Scan for the cell matching the given text and deliver its (X, Y) coordinate at center. 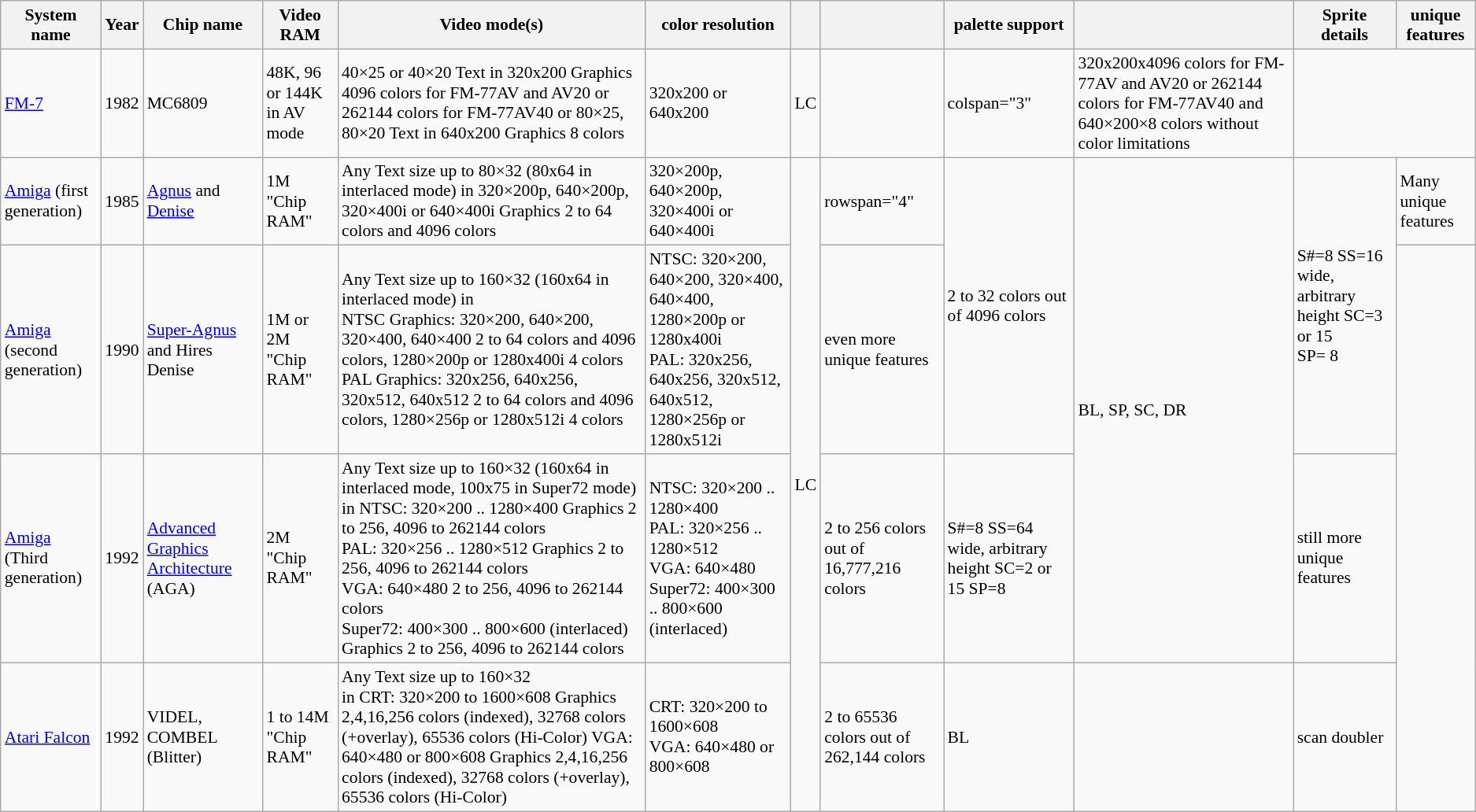
2M "Chip RAM" (300, 559)
NTSC: 320×200, 640×200, 320×400, 640×400, 1280×200p or 1280x400iPAL: 320x256, 640x256, 320x512, 640x512, 1280×256p or 1280x512i (718, 349)
FM-7 (51, 103)
Sprite details (1345, 25)
color resolution (718, 25)
2 to 65536 colors out of 262,144 colors (882, 736)
Super-Agnus and Hires Denise (203, 349)
1985 (121, 201)
Amiga (second generation) (51, 349)
S#=8 SS=16 wide, arbitrary height SC=3 or 15 SP= 8 (1345, 305)
System name (51, 25)
VIDEL, COMBEL (Blitter) (203, 736)
2 to 256 colors out of 16,777,216 colors (882, 559)
Atari Falcon (51, 736)
BL (1009, 736)
48K, 96 or 144K in AV mode (300, 103)
Amiga (Third generation) (51, 559)
palette support (1009, 25)
320×200p, 640×200p, 320×400i or 640×400i (718, 201)
1990 (121, 349)
still more unique features (1345, 559)
MC6809 (203, 103)
1M or 2M "Chip RAM" (300, 349)
BL, SP, SC, DR (1183, 410)
colspan="3" (1009, 103)
320x200 or 640x200 (718, 103)
1 to 14M "Chip RAM" (300, 736)
Video mode(s) (491, 25)
even more unique features (882, 349)
Many unique features (1435, 201)
1982 (121, 103)
Year (121, 25)
Any Text size up to 80×32 (80x64 in interlaced mode) in 320×200p, 640×200p, 320×400i or 640×400i Graphics 2 to 64 colors and 4096 colors (491, 201)
320x200x4096 colors for FM-77AV and AV20 or 262144 colors for FM-77AV40 and 640×200×8 colors without color limitations (1183, 103)
NTSC: 320×200 .. 1280×400PAL: 320×256 .. 1280×512VGA: 640×480Super72: 400×300 .. 800×600 (interlaced) (718, 559)
CRT: 320×200 to 1600×608VGA: 640×480 or 800×608 (718, 736)
S#=8 SS=64 wide, arbitrary height SC=2 or 15 SP=8 (1009, 559)
Chip name (203, 25)
scan doubler (1345, 736)
Video RAM (300, 25)
Amiga (first generation) (51, 201)
unique features (1435, 25)
2 to 32 colors out of 4096 colors (1009, 305)
Advanced Graphics Architecture (AGA) (203, 559)
1M "Chip RAM" (300, 201)
rowspan="4" (882, 201)
Agnus and Denise (203, 201)
